Return the [X, Y] coordinate for the center point of the cell that contains the specified text.  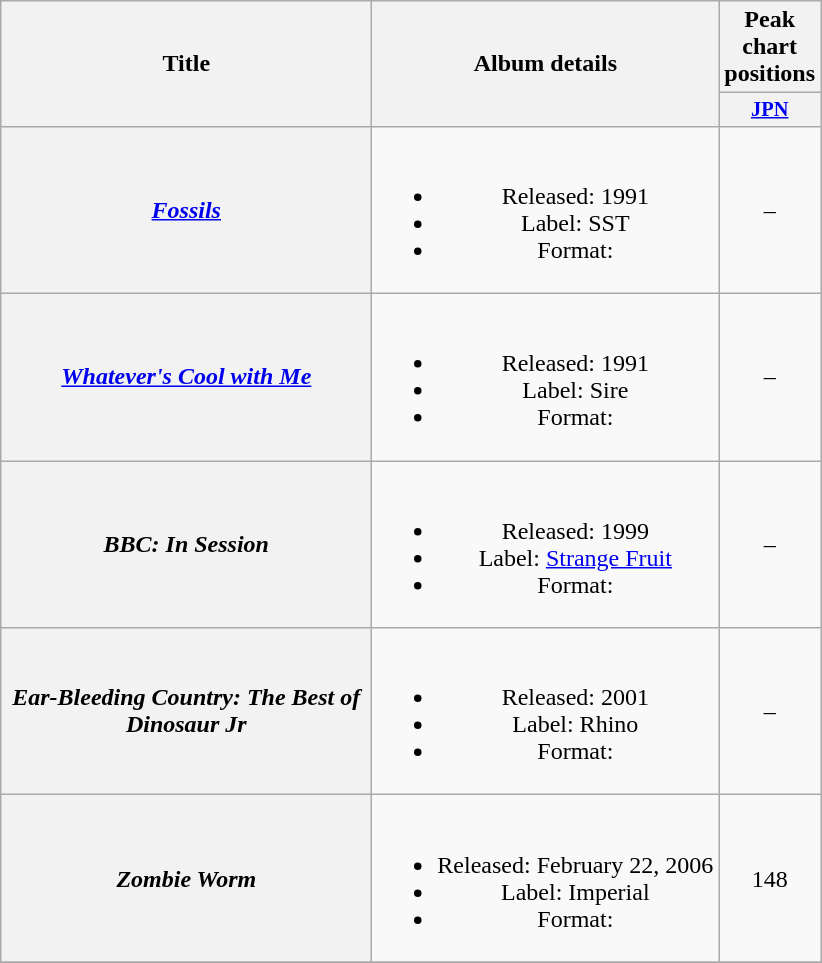
Ear-Bleeding Country: The Best of Dinosaur Jr [186, 712]
Released: 2001Label: RhinoFormat: [546, 712]
Released: 1991Label: SireFormat: [546, 378]
Released: 1991Label: SSTFormat: [546, 210]
Fossils [186, 210]
JPN [770, 110]
Released: February 22, 2006Label: ImperialFormat: [546, 878]
Peak chart positions [770, 47]
Released: 1999Label: Strange FruitFormat: [546, 544]
Whatever's Cool with Me [186, 378]
Title [186, 64]
BBC: In Session [186, 544]
148 [770, 878]
Album details [546, 64]
Zombie Worm [186, 878]
